Find where the given text appears and provide that cell's center as [x, y] coordinate. 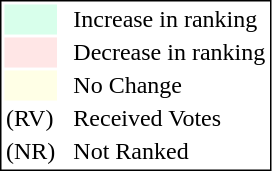
Increase in ranking [170, 19]
(RV) [30, 119]
No Change [170, 85]
Not Ranked [170, 151]
Decrease in ranking [170, 53]
(NR) [30, 151]
Received Votes [170, 119]
